Provide the (X, Y) coordinate of the cell's center where the given text is located.  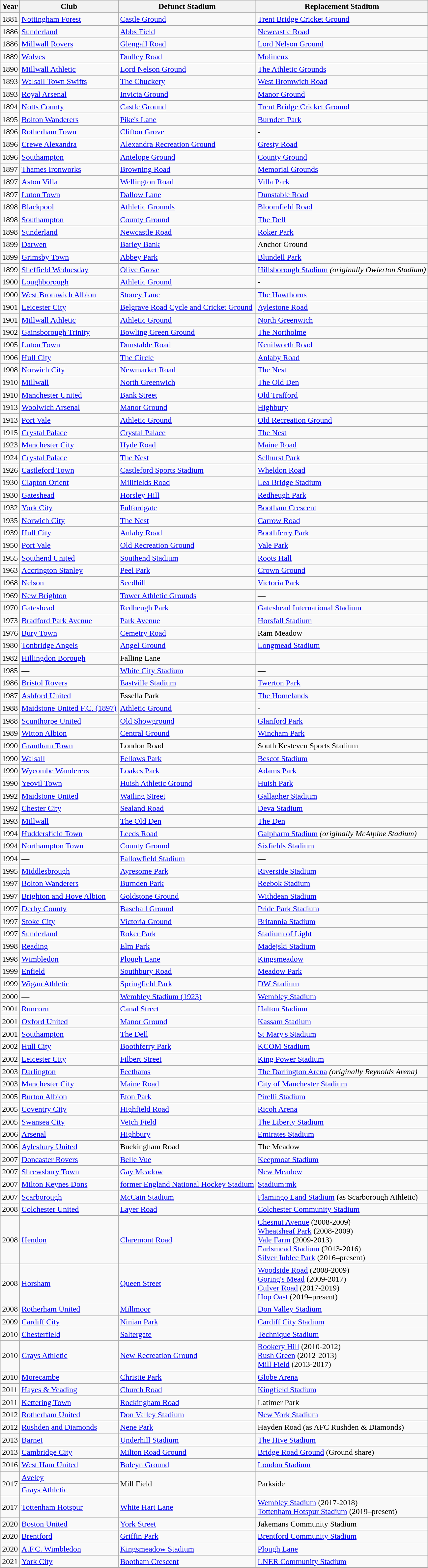
1995 (10, 871)
Watling Street (187, 796)
Reebok Stadium (342, 884)
Clapton Orient (69, 483)
Gallagher Stadium (342, 796)
1881 (10, 19)
Hyde Road (187, 445)
Royal Arsenal (69, 94)
Defunct Stadium (187, 7)
The Circle (187, 357)
Wolves (69, 57)
Rookery Hill (2010-2012)Rush Green (2012-2013)Mill Field (2013-2017) (342, 1356)
London Road (187, 746)
1902 (10, 332)
Nene Park (187, 1427)
2021 (10, 1561)
Wellington Road (187, 182)
Dudley Road (187, 57)
Baseball Ground (187, 909)
Sealand Road (187, 809)
White City Stadium (187, 671)
Stadium of Light (342, 934)
Bradford Park Avenue (69, 621)
Aston Villa (69, 182)
The Liberty Stadium (342, 1122)
Notts County (69, 107)
Claremont Road (187, 1240)
Buckingham Road (187, 1147)
Twerton Park (342, 683)
Maidstone United (69, 796)
Hillsborough Stadium (originally Owlerton Stadium) (342, 270)
Longmead Stadium (342, 646)
Ram Meadow (342, 633)
Southend United (69, 558)
St Mary's Stadium (342, 1034)
Parkside (342, 1484)
1939 (10, 533)
Canal Street (187, 1009)
1969 (10, 596)
LNER Community Stadium (342, 1561)
Feethams (187, 1072)
West Bromwich Road (342, 82)
Horsfall Stadium (342, 621)
Doncaster Rovers (69, 1159)
Hayes & Yeading (69, 1390)
1932 (10, 508)
Rushden and Diamonds (69, 1427)
Runcorn (69, 1009)
Wimbledon (69, 959)
Woodside Road (2008-2009)Goring's Mead (2009-2017)Culver Road (2017-2019)Hop Oast (2019–present) (342, 1283)
Ninian Park (187, 1322)
Madejski Stadium (342, 946)
Boston United (69, 1524)
Cambridge City (69, 1452)
Fellows Park (187, 758)
Blackpool (69, 207)
Nottingham Forest (69, 19)
Kingsmeadow (342, 959)
Abbs Field (187, 32)
The Northolme (342, 332)
The Homelands (342, 696)
Bridge Road Ground (Ground share) (342, 1452)
Hillingdon Borough (69, 658)
1989 (10, 733)
2016 (10, 1465)
Grantham Town (69, 746)
Anchor Ground (342, 245)
Victoria Ground (187, 921)
Globe Arena (342, 1377)
Alexandra Recreation Ground (187, 144)
1987 (10, 696)
Arsenal (69, 1134)
Layer Road (187, 1209)
Jakemans Community Stadium (342, 1524)
West Bromwich Albion (69, 295)
Kingfield Stadium (342, 1390)
Dallow Lane (187, 195)
Brighton and Hove Albion (69, 896)
Colchester Community Stadium (342, 1209)
Rockingham Road (187, 1402)
Cemetry Road (187, 633)
Club (69, 7)
Mill Field (187, 1484)
London Stadium (342, 1465)
York Street (187, 1524)
Boleyn Ground (187, 1465)
Wycombe Wanderers (69, 771)
1950 (10, 545)
Swansea City (69, 1122)
Oxford United (69, 1022)
Invicta Ground (187, 94)
1889 (10, 57)
Abbey Park (187, 257)
Pirelli Stadium (342, 1097)
New Recreation Ground (187, 1356)
1923 (10, 445)
Woolwich Arsenal (69, 408)
Pike's Lane (187, 119)
Gateshead International Stadium (342, 608)
Old Trafford (342, 395)
Essella Park (187, 696)
Keepmoat Stadium (342, 1159)
former England National Hockey Stadium (187, 1184)
Technique Stadium (342, 1334)
Darwen (69, 245)
Bank Street (187, 395)
1976 (10, 633)
Withdean Stadium (342, 896)
Browning Road (187, 170)
Colchester United (69, 1209)
Brentford Community Stadium (342, 1536)
1895 (10, 119)
Blundell Park (342, 257)
Highfield Road (187, 1109)
Peel Park (187, 571)
Belle Vue (187, 1159)
White Hart Lane (187, 1507)
The Chuckery (187, 82)
Falling Lane (187, 658)
Chesnut Avenue (2008-2009)Wheatsheaf Park (2008-2009)Vale Farm (2009-2013)Earlsmead Stadium (2013-2016)Silver Jublee Park (2016–present) (342, 1240)
1970 (10, 608)
Coventry City (69, 1109)
Selhurst Park (342, 458)
Flamingo Land Stadium (as Scarborough Athletic) (342, 1197)
New Brighton (69, 596)
Elm Park (187, 946)
Brentford (69, 1536)
Morecambe (69, 1377)
1982 (10, 658)
Queen Street (187, 1283)
Eastville Stadium (187, 683)
Kassam Stadium (342, 1022)
Fallowfield Stadium (187, 859)
Glanford Park (342, 721)
Old Showground (187, 721)
Cardiff City Stadium (342, 1322)
Bury Town (69, 633)
Barley Bank (187, 245)
Gresty Road (342, 144)
Filbert Street (187, 1059)
KCOM Stadium (342, 1047)
Crewe Alexandra (69, 144)
Castleford Sports Stadium (187, 470)
Wheldon Road (342, 470)
Chester City (69, 809)
Park Avenue (187, 621)
Stoke City (69, 921)
Ayresome Park (187, 871)
Thames Ironworks (69, 170)
Kingsmeadow Stadium (187, 1549)
Riverside Stadium (342, 871)
1955 (10, 558)
Replacement Stadium (342, 7)
Stadium:mk (342, 1184)
Bloomfield Road (342, 207)
Huish Athletic Ground (187, 784)
Goldstone Ground (187, 896)
Christie Park (187, 1377)
Middlesbrough (69, 871)
Wincham Park (342, 733)
The Athletic Grounds (342, 69)
Accrington Stanley (69, 571)
The Hive Stadium (342, 1440)
Antelope Ground (187, 157)
Sixfields Stadium (342, 846)
The Darlington Arena (originally Reynolds Arena) (342, 1072)
Grimsby Town (69, 257)
1985 (10, 671)
Millfields Road (187, 483)
Scunthorpe United (69, 721)
Bescot Stadium (342, 758)
Latimer Park (342, 1402)
The Meadow (342, 1147)
Castleford Town (69, 470)
1973 (10, 621)
Northampton Town (69, 846)
Angel Ground (187, 646)
Gay Meadow (187, 1172)
Southend Stadium (187, 558)
Millwall Rovers (69, 44)
Barnet (69, 1440)
Clifton Grove (187, 132)
Pride Park Stadium (342, 909)
1968 (10, 583)
1935 (10, 520)
Meadow Park (342, 971)
1908 (10, 370)
King Power Stadium (342, 1059)
1894 (10, 107)
Olive Grove (187, 270)
2000 (10, 997)
The Den (342, 821)
New Meadow (342, 1172)
Reading (69, 946)
Glengall Road (187, 44)
Britannia Stadium (342, 921)
Kettering Town (69, 1402)
1980 (10, 646)
Springfield Park (187, 984)
Wembley Stadium (2017-2018)Tottenham Hotspur Stadium (2019–present) (342, 1507)
Bowling Green Ground (187, 332)
Huish Park (342, 784)
Sheffield Wednesday (69, 270)
Cardiff City (69, 1322)
Central Ground (187, 733)
Carrow Road (342, 520)
West Ham United (69, 1465)
Ricoh Arena (342, 1109)
Millmoor (187, 1309)
Nelson (69, 583)
1926 (10, 470)
Belgrave Road Cycle and Cricket Ground (187, 307)
Griffin Park (187, 1536)
Vetch Field (187, 1122)
Wembley Stadium (342, 997)
A.F.C. Wimbledon (69, 1549)
DW Stadium (342, 984)
Horsley Hill (187, 495)
Hendon (69, 1240)
Walsall Town Swifts (69, 82)
Rotherham Town (69, 132)
Galpharm Stadium (originally McAlpine Stadium) (342, 834)
Loughborough (69, 282)
Wembley Stadium (1923) (187, 997)
Victoria Park (342, 583)
Hayden Road (as AFC Rushden & Diamonds) (342, 1427)
Villa Park (342, 182)
Shrewsbury Town (69, 1172)
Gainsborough Trinity (69, 332)
1906 (10, 357)
Aylesbury United (69, 1147)
Southbury Road (187, 971)
Crown Ground (342, 571)
Kenilworth Road (342, 345)
Tower Athletic Grounds (187, 596)
1924 (10, 458)
Maidstone United F.C. (1897) (69, 708)
1993 (10, 821)
2009 (10, 1322)
Lea Bridge Stadium (342, 483)
Fulfordgate (187, 508)
Year (10, 7)
Newmarket Road (187, 370)
Leeds Road (187, 834)
Milton Road Ground (187, 1452)
Roots Hall (342, 558)
Wigan Athletic (69, 984)
Stoney Lane (187, 295)
Church Road (187, 1390)
1986 (10, 683)
Milton Keynes Dons (69, 1184)
Tottenham Hotspur (69, 1507)
New York Stadium (342, 1415)
Ashford United (69, 696)
The Hawthorns (342, 295)
Loakes Park (187, 771)
Horsham (69, 1283)
Saltergate (187, 1334)
Aveley (69, 1477)
1963 (10, 571)
South Kesteven Sports Stadium (342, 746)
Vale Park (342, 545)
Yeovil Town (69, 784)
Bristol Rovers (69, 683)
Tonbridge Angels (69, 646)
Burton Albion (69, 1097)
Molineux (342, 57)
Emirates Stadium (342, 1134)
1890 (10, 69)
1905 (10, 345)
Memorial Grounds (342, 170)
Derby County (69, 909)
Scarborough (69, 1197)
City of Manchester Stadium (342, 1084)
Walsall (69, 758)
McCain Stadium (187, 1197)
Witton Albion (69, 733)
Halton Stadium (342, 1009)
Aylestone Road (342, 307)
Darlington (69, 1072)
Seedhill (187, 583)
Chesterfield (69, 1334)
Huddersfield Town (69, 834)
Adams Park (342, 771)
1915 (10, 433)
Enfield (69, 971)
Athletic Grounds (187, 207)
Underhill Stadium (187, 1440)
Manchester United (69, 395)
Deva Stadium (342, 809)
Eton Park (187, 1097)
